Scan for the cell matching the given text and deliver its (X, Y) coordinate at center. 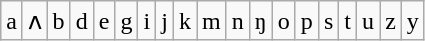
m (211, 21)
ŋ (260, 21)
e (104, 21)
i (147, 21)
z (391, 21)
n (238, 21)
ʌ (34, 21)
d (82, 21)
a (12, 21)
b (58, 21)
k (184, 21)
u (368, 21)
t (348, 21)
j (165, 21)
y (412, 21)
s (328, 21)
o (284, 21)
p (306, 21)
g (126, 21)
